Extract the [X, Y] coordinate from the center of the cell holding the provided text.  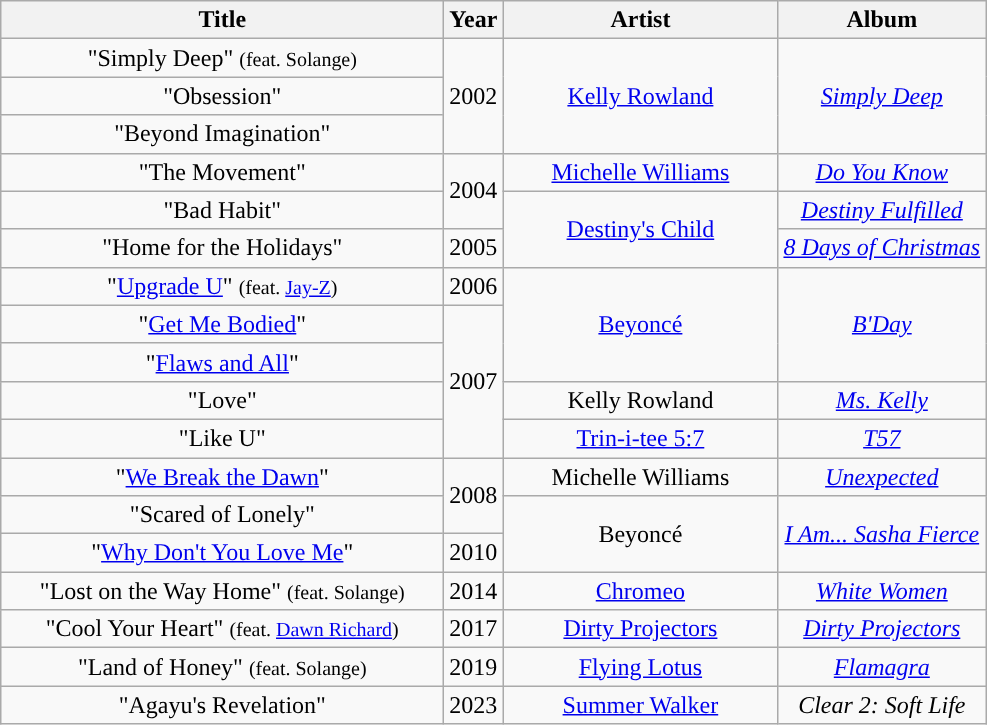
"Obsession" [222, 96]
"Love" [222, 400]
"Scared of Lonely" [222, 515]
"Get Me Bodied" [222, 324]
"Agayu's Revelation" [222, 705]
Trin-i-tee 5:7 [640, 438]
"Lost on the Way Home" (feat. Solange) [222, 591]
Artist [640, 20]
Chromeo [640, 591]
2005 [474, 248]
Year [474, 20]
2002 [474, 96]
Album [882, 20]
"We Break the Dawn" [222, 477]
"Beyond Imagination" [222, 134]
"The Movement" [222, 172]
2006 [474, 286]
Destiny Fulfilled [882, 210]
"Home for the Holidays" [222, 248]
Clear 2: Soft Life [882, 705]
2004 [474, 191]
Summer Walker [640, 705]
2008 [474, 496]
T57 [882, 438]
2017 [474, 629]
"Like U" [222, 438]
"Bad Habit" [222, 210]
2019 [474, 667]
Destiny's Child [640, 229]
Flamagra [882, 667]
Simply Deep [882, 96]
2010 [474, 553]
Ms. Kelly [882, 400]
Flying Lotus [640, 667]
2007 [474, 381]
Do You Know [882, 172]
Unexpected [882, 477]
"Flaws and All" [222, 362]
"Land of Honey" (feat. Solange) [222, 667]
Title [222, 20]
White Women [882, 591]
2014 [474, 591]
"Why Don't You Love Me" [222, 553]
"Upgrade U" (feat. Jay-Z) [222, 286]
I Am... Sasha Fierce [882, 534]
"Simply Deep" (feat. Solange) [222, 58]
B'Day [882, 324]
"Cool Your Heart" (feat. Dawn Richard) [222, 629]
2023 [474, 705]
8 Days of Christmas [882, 248]
